Locate the cell with the specified text and output its [X, Y] center coordinate. 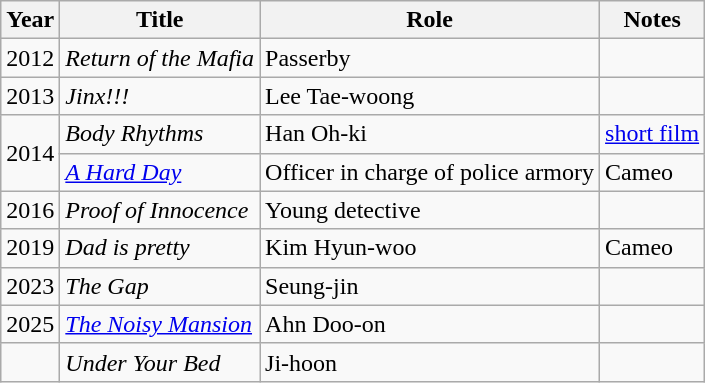
Return of the Mafia [160, 58]
Lee Tae-woong [430, 96]
2013 [30, 96]
Seung-jin [430, 286]
The Noisy Mansion [160, 324]
2023 [30, 286]
2025 [30, 324]
Passerby [430, 58]
Young detective [430, 210]
Kim Hyun-woo [430, 248]
Ahn Doo-on [430, 324]
Han Oh-ki [430, 134]
A Hard Day [160, 172]
Role [430, 20]
2016 [30, 210]
Ji-hoon [430, 362]
2014 [30, 153]
Notes [652, 20]
Body Rhythms [160, 134]
short film [652, 134]
Under Your Bed [160, 362]
Title [160, 20]
2012 [30, 58]
The Gap [160, 286]
Jinx!!! [160, 96]
Officer in charge of police armory [430, 172]
Proof of Innocence [160, 210]
2019 [30, 248]
Year [30, 20]
Dad is pretty [160, 248]
